Determine the [x, y] coordinate at the center of the cell enclosing the given text.  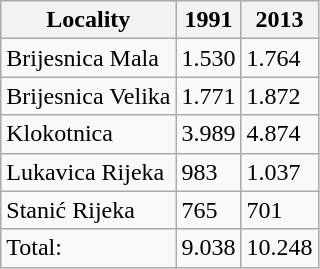
765 [208, 210]
983 [208, 172]
1.037 [280, 172]
2013 [280, 20]
1.872 [280, 96]
1.771 [208, 96]
Locality [88, 20]
3.989 [208, 134]
10.248 [280, 248]
Brijesnica Mala [88, 58]
Klokotnica [88, 134]
4.874 [280, 134]
9.038 [208, 248]
1991 [208, 20]
1.530 [208, 58]
Brijesnica Velika [88, 96]
1.764 [280, 58]
Stanić Rijeka [88, 210]
701 [280, 210]
Total: [88, 248]
Lukavica Rijeka [88, 172]
